Search for the cell housing the specified text and yield its (x, y) center coordinate. 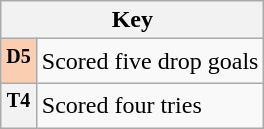
D5 (19, 62)
Key (132, 20)
Scored five drop goals (150, 62)
T4 (19, 106)
Scored four tries (150, 106)
